Detect which cell encompasses the target text, then output its [x, y] center coordinate. 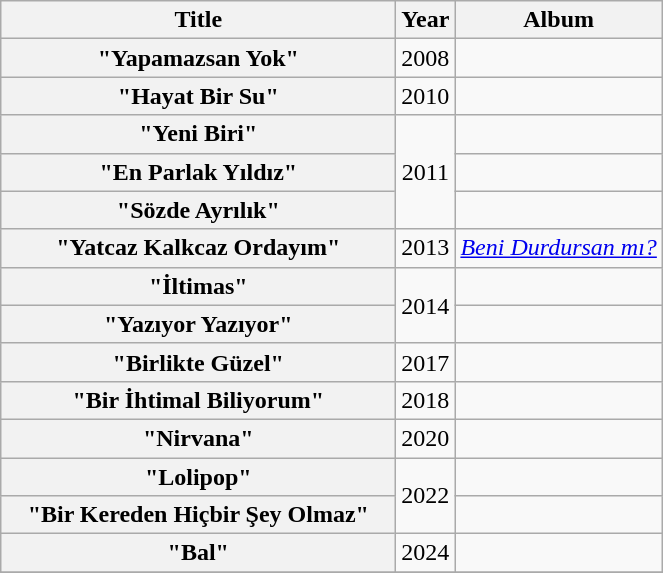
"Bal" [198, 553]
2018 [426, 400]
2010 [426, 96]
"Birlikte Güzel" [198, 362]
2022 [426, 496]
2008 [426, 58]
"Nirvana" [198, 438]
2013 [426, 248]
2014 [426, 305]
Year [426, 20]
Title [198, 20]
2017 [426, 362]
"En Parlak Yıldız" [198, 172]
"Yapamazsan Yok" [198, 58]
2020 [426, 438]
"Yazıyor Yazıyor" [198, 324]
"Hayat Bir Su" [198, 96]
Beni Durdursan mı? [559, 248]
"Bir İhtimal Biliyorum" [198, 400]
2024 [426, 553]
"İltimas" [198, 286]
"Yatcaz Kalkcaz Ordayım" [198, 248]
Album [559, 20]
"Sözde Ayrılık" [198, 210]
"Yeni Biri" [198, 134]
"Bir Kereden Hiçbir Şey Olmaz" [198, 515]
"Lolipop" [198, 477]
2011 [426, 172]
